For the text-containing cell, return its midpoint in (X, Y) coordinate format. 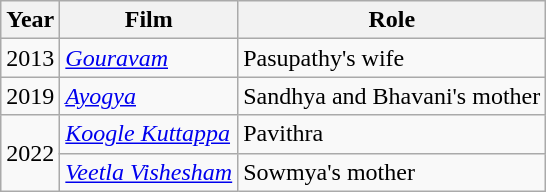
2022 (30, 153)
Role (392, 20)
Pasupathy's wife (392, 58)
Sandhya and Bhavani's mother (392, 96)
Year (30, 20)
Koogle Kuttappa (149, 134)
Pavithra (392, 134)
Gouravam (149, 58)
Ayogya (149, 96)
Film (149, 20)
Sowmya's mother (392, 172)
2019 (30, 96)
Veetla Vishesham (149, 172)
2013 (30, 58)
